Search for the cell housing the specified text and yield its (X, Y) center coordinate. 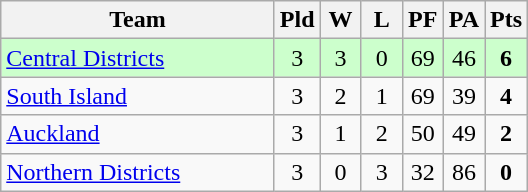
Central Districts (138, 58)
Auckland (138, 134)
4 (506, 96)
PF (422, 20)
L (382, 20)
46 (464, 58)
PA (464, 20)
39 (464, 96)
Pts (506, 20)
W (340, 20)
South Island (138, 96)
Team (138, 20)
Northern Districts (138, 172)
49 (464, 134)
Pld (297, 20)
50 (422, 134)
86 (464, 172)
32 (422, 172)
6 (506, 58)
